Locate the cell with the specified text and output its (X, Y) center coordinate. 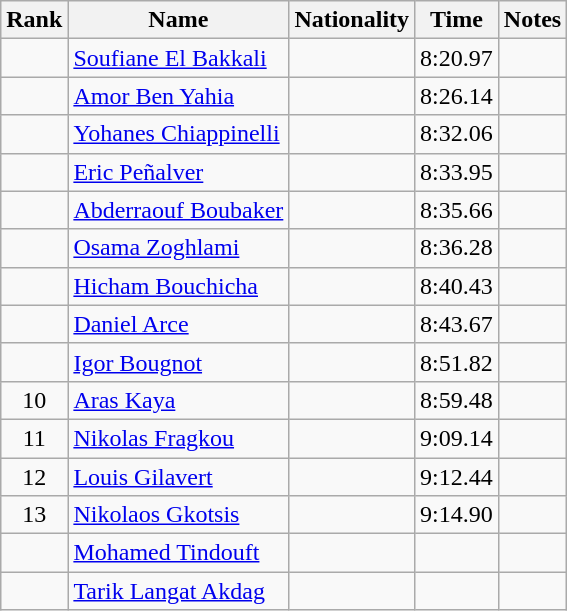
9:09.14 (457, 438)
Aras Kaya (178, 400)
Time (457, 20)
8:36.28 (457, 248)
13 (34, 515)
Yohanes Chiappinelli (178, 134)
Igor Bougnot (178, 362)
Amor Ben Yahia (178, 96)
Louis Gilavert (178, 477)
Osama Zoghlami (178, 248)
10 (34, 400)
Notes (532, 20)
8:26.14 (457, 96)
9:12.44 (457, 477)
Nationality (352, 20)
11 (34, 438)
8:43.67 (457, 324)
Name (178, 20)
8:35.66 (457, 210)
Mohamed Tindouft (178, 553)
8:32.06 (457, 134)
Daniel Arce (178, 324)
8:51.82 (457, 362)
Rank (34, 20)
Nikolaos Gkotsis (178, 515)
8:59.48 (457, 400)
8:40.43 (457, 286)
8:20.97 (457, 58)
Abderraouf Boubaker (178, 210)
Nikolas Fragkou (178, 438)
Tarik Langat Akdag (178, 591)
8:33.95 (457, 172)
Eric Peñalver (178, 172)
Hicham Bouchicha (178, 286)
12 (34, 477)
9:14.90 (457, 515)
Soufiane El Bakkali (178, 58)
